Identify which cell holds the provided text, then report its [x, y] central coordinate. 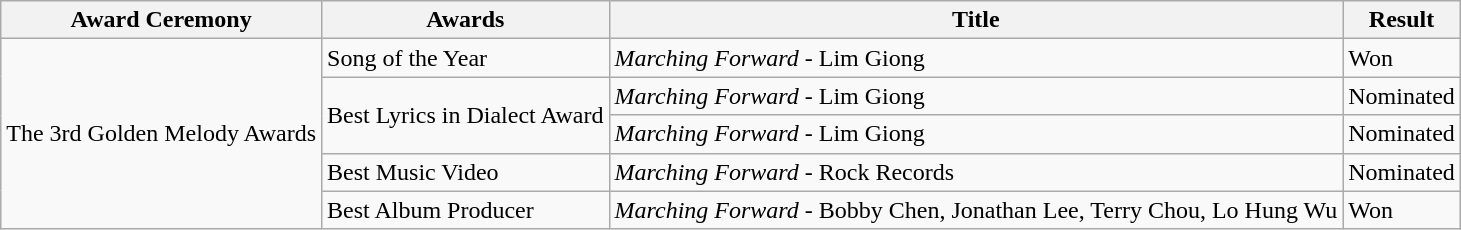
Title [976, 20]
Marching Forward - Bobby Chen, Jonathan Lee, Terry Chou, Lo Hung Wu [976, 210]
Song of the Year [466, 58]
Marching Forward - Rock Records [976, 172]
Award Ceremony [162, 20]
Result [1402, 20]
Awards [466, 20]
The 3rd Golden Melody Awards [162, 134]
Best Music Video [466, 172]
Best Lyrics in Dialect Award [466, 115]
Best Album Producer [466, 210]
